For the text-containing cell, return its midpoint in [X, Y] coordinate format. 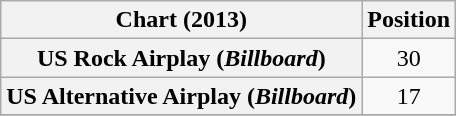
Chart (2013) [182, 20]
US Alternative Airplay (Billboard) [182, 96]
US Rock Airplay (Billboard) [182, 58]
Position [409, 20]
17 [409, 96]
30 [409, 58]
